Detect which cell encompasses the target text, then output its (X, Y) center coordinate. 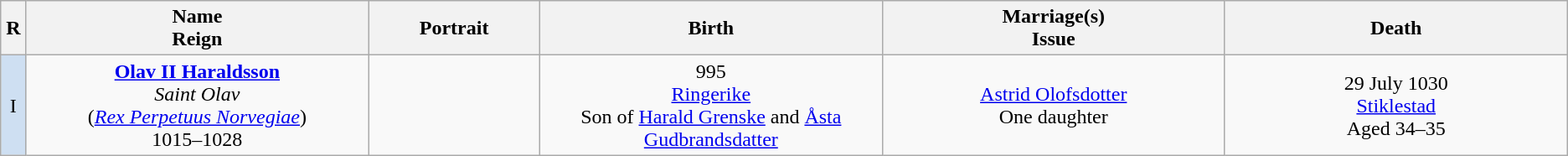
Marriage(s)Issue (1054, 29)
Birth (710, 29)
995RingerikeSon of Harald Grenske and Åsta Gudbrandsdatter (710, 106)
Portrait (454, 29)
Astrid OlofsdotterOne daughter (1054, 106)
NameReign (198, 29)
Olav II HaraldssonSaint Olav(Rex Perpetuus Norvegiae)1015–1028 (198, 106)
I (13, 106)
Death (1395, 29)
R (13, 29)
29 July 1030StiklestadAged 34–35 (1395, 106)
